Determine the (X, Y) coordinate at the center of the cell enclosing the given text.  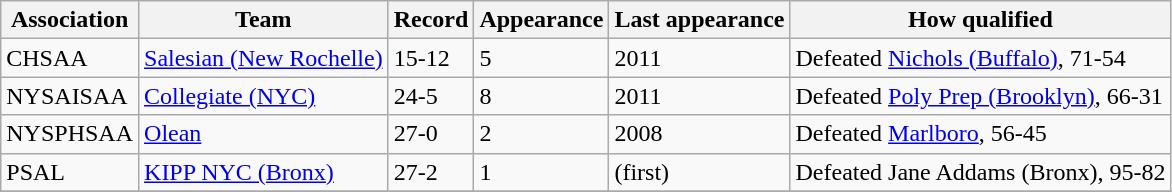
NYSAISAA (70, 96)
27-0 (431, 134)
Defeated Nichols (Buffalo), 71-54 (980, 58)
PSAL (70, 172)
1 (542, 172)
Collegiate (NYC) (264, 96)
Defeated Jane Addams (Bronx), 95-82 (980, 172)
Defeated Poly Prep (Brooklyn), 66-31 (980, 96)
2 (542, 134)
27-2 (431, 172)
2008 (700, 134)
24-5 (431, 96)
Team (264, 20)
Association (70, 20)
15-12 (431, 58)
Defeated Marlboro, 56-45 (980, 134)
Record (431, 20)
How qualified (980, 20)
(first) (700, 172)
KIPP NYC (Bronx) (264, 172)
Last appearance (700, 20)
CHSAA (70, 58)
5 (542, 58)
Olean (264, 134)
Salesian (New Rochelle) (264, 58)
Appearance (542, 20)
8 (542, 96)
NYSPHSAA (70, 134)
